From the cell containing the given text, extract its center point as [X, Y] coordinate. 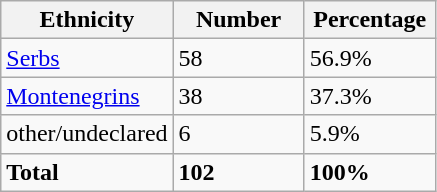
other/undeclared [87, 134]
38 [238, 96]
6 [238, 134]
100% [370, 172]
56.9% [370, 58]
Serbs [87, 58]
37.3% [370, 96]
Number [238, 20]
Montenegrins [87, 96]
58 [238, 58]
5.9% [370, 134]
102 [238, 172]
Ethnicity [87, 20]
Percentage [370, 20]
Total [87, 172]
